Pinpoint the cell where the given text exists, returning its [x, y] midpoint coordinate. 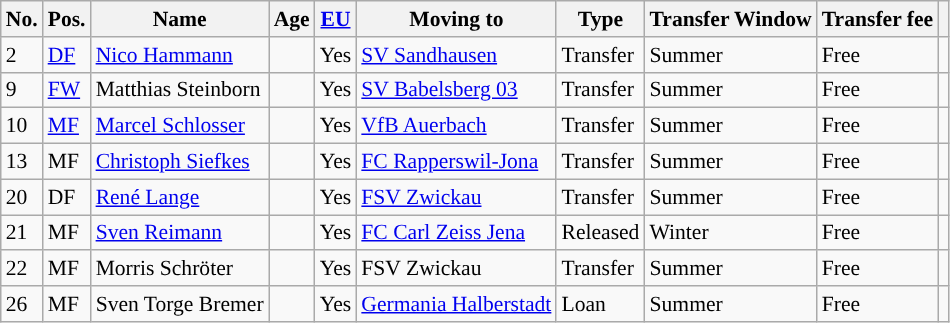
Moving to [456, 19]
Morris Schröter [180, 269]
Released [600, 233]
Loan [600, 304]
22 [22, 269]
Transfer fee [878, 19]
13 [22, 162]
FC Carl Zeiss Jena [456, 233]
FW [67, 90]
Sven Reimann [180, 233]
SV Babelsberg 03 [456, 90]
2 [22, 55]
Winter [730, 233]
Name [180, 19]
Sven Torge Bremer [180, 304]
Germania Halberstadt [456, 304]
Christoph Siefkes [180, 162]
No. [22, 19]
FC Rapperswil-Jona [456, 162]
Type [600, 19]
Transfer Window [730, 19]
26 [22, 304]
9 [22, 90]
René Lange [180, 197]
Nico Hammann [180, 55]
21 [22, 233]
SV Sandhausen [456, 55]
VfB Auerbach [456, 126]
EU [336, 19]
Matthias Steinborn [180, 90]
20 [22, 197]
10 [22, 126]
Age [292, 19]
Marcel Schlosser [180, 126]
Pos. [67, 19]
